Find where the given text appears and provide that cell's center as [x, y] coordinate. 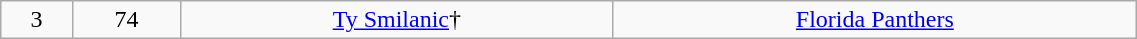
Florida Panthers [875, 20]
74 [126, 20]
3 [36, 20]
Ty Smilanic† [397, 20]
